Detect which cell encompasses the target text, then output its (x, y) center coordinate. 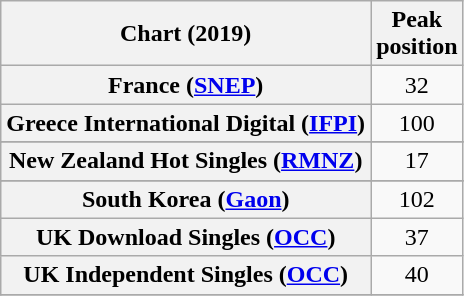
UK Download Singles (OCC) (186, 237)
17 (417, 161)
New Zealand Hot Singles (RMNZ) (186, 161)
Chart (2019) (186, 34)
40 (417, 275)
102 (417, 199)
37 (417, 237)
32 (417, 85)
South Korea (Gaon) (186, 199)
Greece International Digital (IFPI) (186, 123)
Peakposition (417, 34)
100 (417, 123)
UK Independent Singles (OCC) (186, 275)
France (SNEP) (186, 85)
